From the cell containing the given text, extract its center point as [x, y] coordinate. 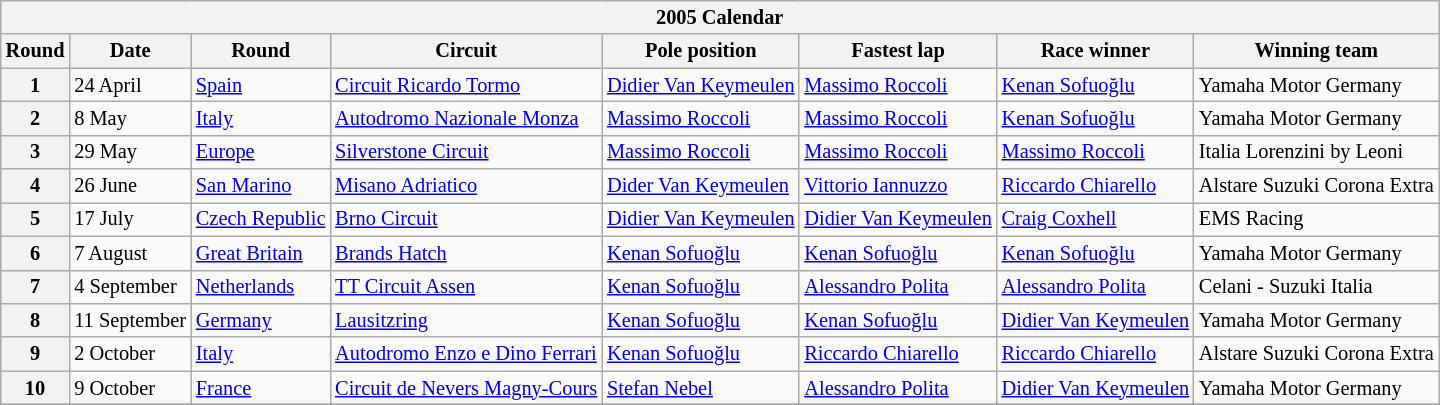
Date [130, 51]
Autodromo Enzo e Dino Ferrari [466, 354]
Brands Hatch [466, 253]
Czech Republic [260, 219]
1 [36, 85]
Lausitzring [466, 320]
Craig Coxhell [1096, 219]
TT Circuit Assen [466, 287]
Circuit [466, 51]
Stefan Nebel [700, 388]
France [260, 388]
Germany [260, 320]
7 August [130, 253]
Brno Circuit [466, 219]
Pole position [700, 51]
4 September [130, 287]
Fastest lap [898, 51]
Europe [260, 152]
4 [36, 186]
10 [36, 388]
8 [36, 320]
San Marino [260, 186]
2 October [130, 354]
2 [36, 118]
6 [36, 253]
Circuit Ricardo Tormo [466, 85]
Vittorio Iannuzzo [898, 186]
Race winner [1096, 51]
3 [36, 152]
26 June [130, 186]
11 September [130, 320]
Italia Lorenzini by Leoni [1316, 152]
9 [36, 354]
Misano Adriatico [466, 186]
2005 Calendar [720, 17]
Netherlands [260, 287]
EMS Racing [1316, 219]
Celani - Suzuki Italia [1316, 287]
8 May [130, 118]
17 July [130, 219]
Dider Van Keymeulen [700, 186]
Great Britain [260, 253]
Silverstone Circuit [466, 152]
29 May [130, 152]
Spain [260, 85]
Winning team [1316, 51]
Circuit de Nevers Magny-Cours [466, 388]
5 [36, 219]
Autodromo Nazionale Monza [466, 118]
9 October [130, 388]
24 April [130, 85]
7 [36, 287]
